Search for the cell housing the specified text and yield its [x, y] center coordinate. 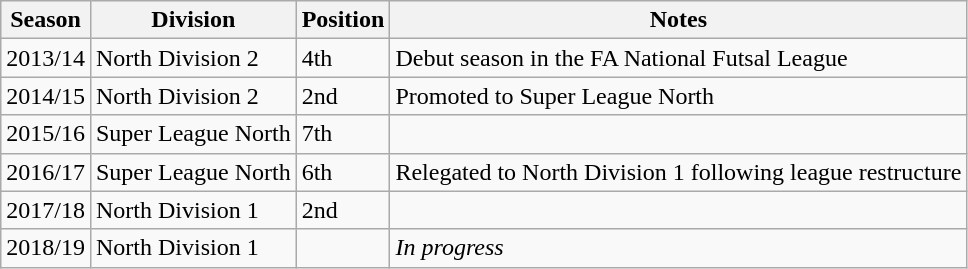
6th [343, 172]
Debut season in the FA National Futsal League [678, 58]
In progress [678, 248]
2016/17 [46, 172]
2015/16 [46, 134]
Season [46, 20]
Position [343, 20]
Notes [678, 20]
2014/15 [46, 96]
4th [343, 58]
7th [343, 134]
2018/19 [46, 248]
Promoted to Super League North [678, 96]
2017/18 [46, 210]
Division [193, 20]
2013/14 [46, 58]
Relegated to North Division 1 following league restructure [678, 172]
